Identify which cell holds the provided text, then report its [X, Y] central coordinate. 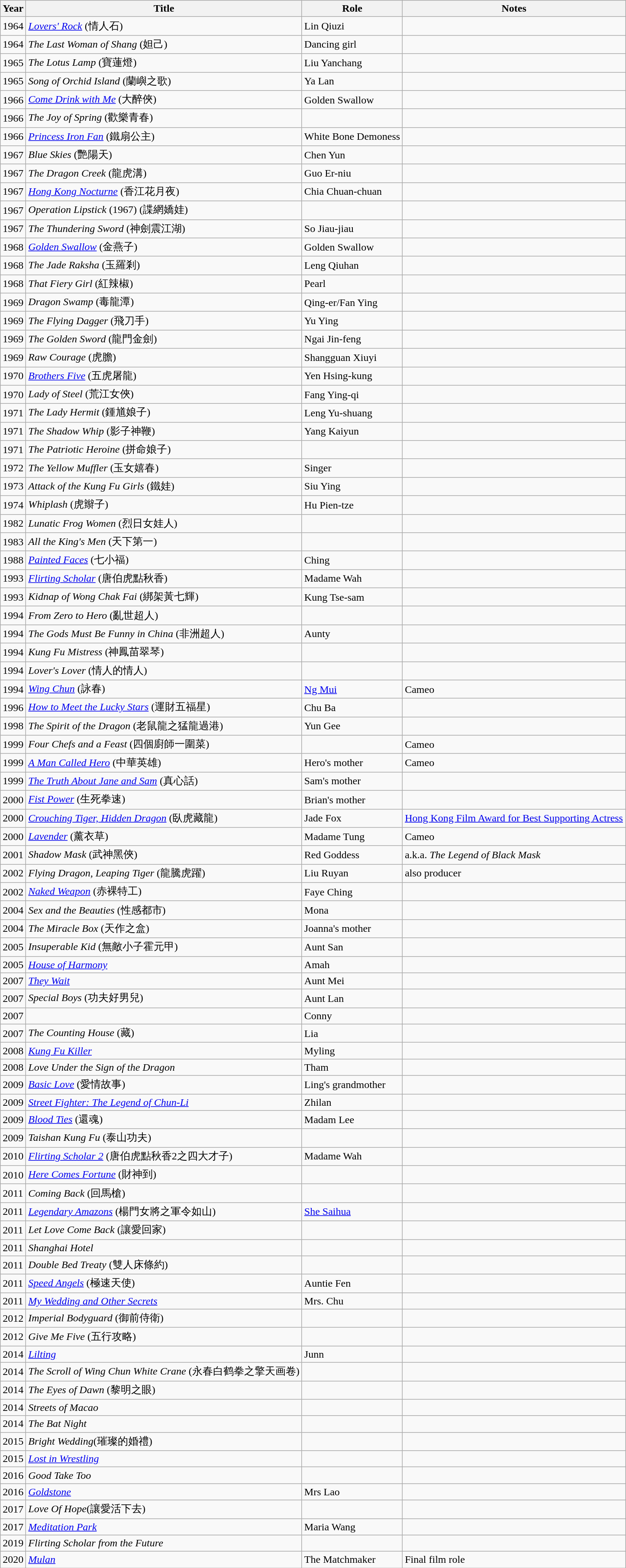
Aunty [352, 634]
Leng Qiuhan [352, 266]
1982 [13, 524]
Goldstone [164, 1492]
Come Drink with Me (大醉俠) [164, 100]
Maria Wang [352, 1526]
The Lotus Lamp (寶蓮燈) [164, 63]
Joanna's mother [352, 929]
Singer [352, 468]
Operation Lipstick (1967) (諜網嬌娃) [164, 210]
Legendary Amazons (楊門女將之軍令如山) [164, 1212]
1998 [13, 726]
1983 [13, 542]
Yen Hsing-kung [352, 377]
Auntie Fen [352, 1284]
All the King's Men (天下第一) [164, 542]
Whiplash (虎辮子) [164, 505]
Song of Orchid Island (蘭嶼之歌) [164, 81]
Madame Tung [352, 837]
a.k.a. The Legend of Black Mask [514, 855]
The Thundering Sword (神劍震江湖) [164, 229]
The Flying Dagger (飛刀手) [164, 321]
The Joy of Spring (歡樂青春) [164, 119]
Dragon Swamp (毒龍潭) [164, 302]
Dancing girl [352, 44]
My Wedding and Other Secrets [164, 1301]
Ya Lan [352, 81]
Raw Courage (虎膽) [164, 357]
Hero's mother [352, 763]
Insuperable Kid (無敵小子霍元甲) [164, 947]
Madam Lee [352, 1120]
Lost in Wrestling [164, 1459]
Myling [352, 1051]
The Lady Hermit (鍾馗娘子) [164, 413]
Jade Fox [352, 818]
Lunatic Frog Women (烈日女娃人) [164, 524]
Mrs. Chu [352, 1301]
White Bone Demoness [352, 137]
Guo Er-niu [352, 173]
They Wait [164, 981]
The Matchmaker [352, 1560]
Ng Mui [352, 689]
Lin Qiuzi [352, 26]
Wing Chun (詠春) [164, 689]
The Eyes of Dawn (黎明之眼) [164, 1390]
Leng Yu-shuang [352, 413]
Mona [352, 911]
Yun Gee [352, 726]
The Shadow Whip (影子神鞭) [164, 431]
The Jade Raksha (玉羅剎) [164, 266]
Let Love Come Back (讓愛回家) [164, 1230]
Flirting Scholar (唐伯虎點秋香) [164, 579]
Bright Wedding(璀璨的婚禮) [164, 1441]
The Spirit of the Dragon (老鼠龍之猛龍過港) [164, 726]
also producer [514, 873]
Tham [352, 1067]
Imperial Bodyguard (御前侍衛) [164, 1318]
Zhilan [352, 1102]
Lilting [164, 1354]
Speed Angels (極速天使) [164, 1284]
Taishan Kung Fu (泰山功夫) [164, 1138]
Conny [352, 1016]
Four Chefs and a Feast (四個廚師一圍菜) [164, 744]
Blood Ties (還魂) [164, 1120]
1973 [13, 486]
Siu Ying [352, 486]
Lia [352, 1034]
The Yellow Muffler (玉女嬉春) [164, 468]
Kidnap of Wong Chak Fai (綁架黃七輝) [164, 597]
Hong Kong Film Award for Best Supporting Actress [514, 818]
1972 [13, 468]
Painted Faces (七小福) [164, 560]
2020 [13, 1560]
Chen Yun [352, 155]
How to Meet the Lucky Stars (運財五福星) [164, 708]
She Saihua [352, 1212]
Meditation Park [164, 1526]
Special Boys (功夫好男兒) [164, 999]
Faye Ching [352, 892]
Year [13, 9]
Street Fighter: The Legend of Chun-Li [164, 1102]
Ching [352, 560]
Junn [352, 1354]
Chia Chuan-chuan [352, 192]
Aunt Mei [352, 981]
Sex and the Beauties (性感都市) [164, 911]
Hu Pien-tze [352, 505]
Qing-er/Fan Ying [352, 302]
Kung Fu Mistress (神鳳苗翠琴) [164, 653]
The Truth About Jane and Sam (真心話) [164, 782]
Amah [352, 965]
Shadow Mask (武神黑俠) [164, 855]
Love Under the Sign of the Dragon [164, 1067]
Basic Love (愛情故事) [164, 1085]
The Miracle Box (天作之盒) [164, 929]
A Man Called Hero (中華英雄) [164, 763]
Give Me Five (五行攻略) [164, 1336]
1988 [13, 560]
Aunt Lan [352, 999]
Lady of Steel (荒江女俠) [164, 395]
Flirting Scholar from the Future [164, 1543]
Notes [514, 9]
The Golden Sword (龍門金劍) [164, 339]
2019 [13, 1543]
Shanghai Hotel [164, 1248]
Here Comes Fortune (財神到) [164, 1175]
Ngai Jin-feng [352, 339]
Flirting Scholar 2 (唐伯虎點秋香2之四大才子) [164, 1156]
Title [164, 9]
That Fiery Girl (紅辣椒) [164, 284]
Lovers' Rock (情人石) [164, 26]
Kung Tse-sam [352, 597]
Brian's mother [352, 800]
Final film role [514, 1560]
Red Goddess [352, 855]
The Dragon Creek (龍虎溝) [164, 173]
House of Harmony [164, 965]
Hong Kong Nocturne (香江花月夜) [164, 192]
Blue Skies (艷陽天) [164, 155]
Fang Ying-qi [352, 395]
Naked Weapon (赤裸特工) [164, 892]
Coming Back (回馬槍) [164, 1194]
Yu Ying [352, 321]
Lavender (薰衣草) [164, 837]
The Scroll of Wing Chun White Crane (永春白鹤拳之擎天画卷) [164, 1372]
Role [352, 9]
Lover's Lover (情人的情人) [164, 671]
Streets of Macao [164, 1407]
2001 [13, 855]
The Bat Night [164, 1424]
Aunt San [352, 947]
Mulan [164, 1560]
The Last Woman of Shang (妲己) [164, 44]
1996 [13, 708]
Mrs Lao [352, 1492]
Crouching Tiger, Hidden Dragon (臥虎藏龍) [164, 818]
Love Of Hope(讓愛活下去) [164, 1510]
Yang Kaiyun [352, 431]
Pearl [352, 284]
The Gods Must Be Funny in China (非洲超人) [164, 634]
Ling's grandmother [352, 1085]
Liu Yanchang [352, 63]
1974 [13, 505]
Shangguan Xiuyi [352, 357]
So Jiau-jiau [352, 229]
Double Bed Treaty (雙人床條約) [164, 1265]
Brothers Five (五虎屠龍) [164, 377]
From Zero to Hero (亂世超人) [164, 615]
Golden Swallow (金燕子) [164, 248]
Kung Fu Killer [164, 1051]
Princess Iron Fan (鐵扇公主) [164, 137]
The Patriotic Heroine (拼命娘子) [164, 450]
Sam's mother [352, 782]
Fist Power (生死拳速) [164, 800]
Attack of the Kung Fu Girls (鐵娃) [164, 486]
The Counting House (藏) [164, 1034]
Good Take Too [164, 1475]
Flying Dragon, Leaping Tiger (龍騰虎躍) [164, 873]
Chu Ba [352, 708]
Liu Ruyan [352, 873]
